Output the [x, y] coordinate of the center of the cell containing the given text.  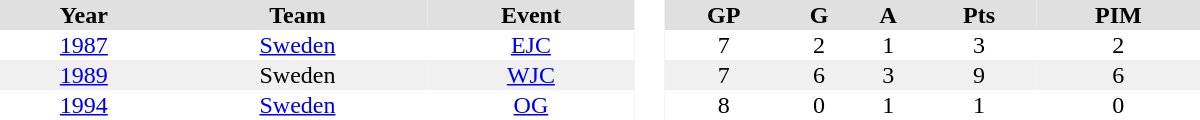
WJC [530, 75]
1994 [84, 105]
A [888, 15]
8 [724, 105]
Event [530, 15]
PIM [1118, 15]
Team [298, 15]
EJC [530, 45]
1989 [84, 75]
G [818, 15]
1987 [84, 45]
OG [530, 105]
Pts [980, 15]
Year [84, 15]
GP [724, 15]
9 [980, 75]
